From the cell containing the given text, extract its center point as (X, Y) coordinate. 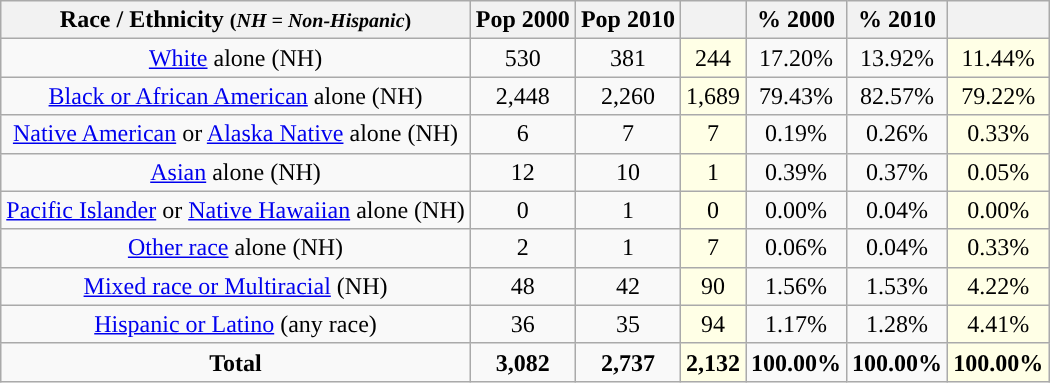
82.57% (898, 96)
94 (712, 324)
Pop 2000 (522, 20)
79.43% (796, 96)
79.22% (998, 96)
White alone (NH) (236, 58)
0.37% (898, 172)
35 (628, 324)
Total (236, 362)
2 (522, 248)
2,132 (712, 362)
42 (628, 286)
2,448 (522, 96)
0.39% (796, 172)
381 (628, 58)
Mixed race or Multiracial (NH) (236, 286)
0.06% (796, 248)
4.22% (998, 286)
% 2010 (898, 20)
3,082 (522, 362)
2,260 (628, 96)
Black or African American alone (NH) (236, 96)
13.92% (898, 58)
Other race alone (NH) (236, 248)
1.28% (898, 324)
11.44% (998, 58)
36 (522, 324)
% 2000 (796, 20)
6 (522, 134)
Pop 2010 (628, 20)
Hispanic or Latino (any race) (236, 324)
Asian alone (NH) (236, 172)
90 (712, 286)
0.26% (898, 134)
244 (712, 58)
0.19% (796, 134)
1.17% (796, 324)
Race / Ethnicity (NH = Non-Hispanic) (236, 20)
12 (522, 172)
2,737 (628, 362)
17.20% (796, 58)
1,689 (712, 96)
1.53% (898, 286)
48 (522, 286)
Pacific Islander or Native Hawaiian alone (NH) (236, 210)
0.05% (998, 172)
4.41% (998, 324)
Native American or Alaska Native alone (NH) (236, 134)
530 (522, 58)
10 (628, 172)
1.56% (796, 286)
